From the cell containing the given text, extract its center point as (X, Y) coordinate. 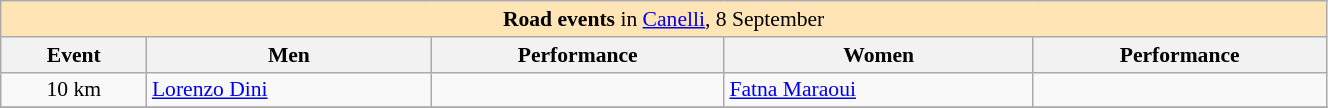
Lorenzo Dini (289, 90)
Fatna Maraoui (878, 90)
Event (74, 55)
Men (289, 55)
Road events in Canelli, 8 September (664, 19)
Women (878, 55)
10 km (74, 90)
